Return [x, y] of the center of cell containing provided text 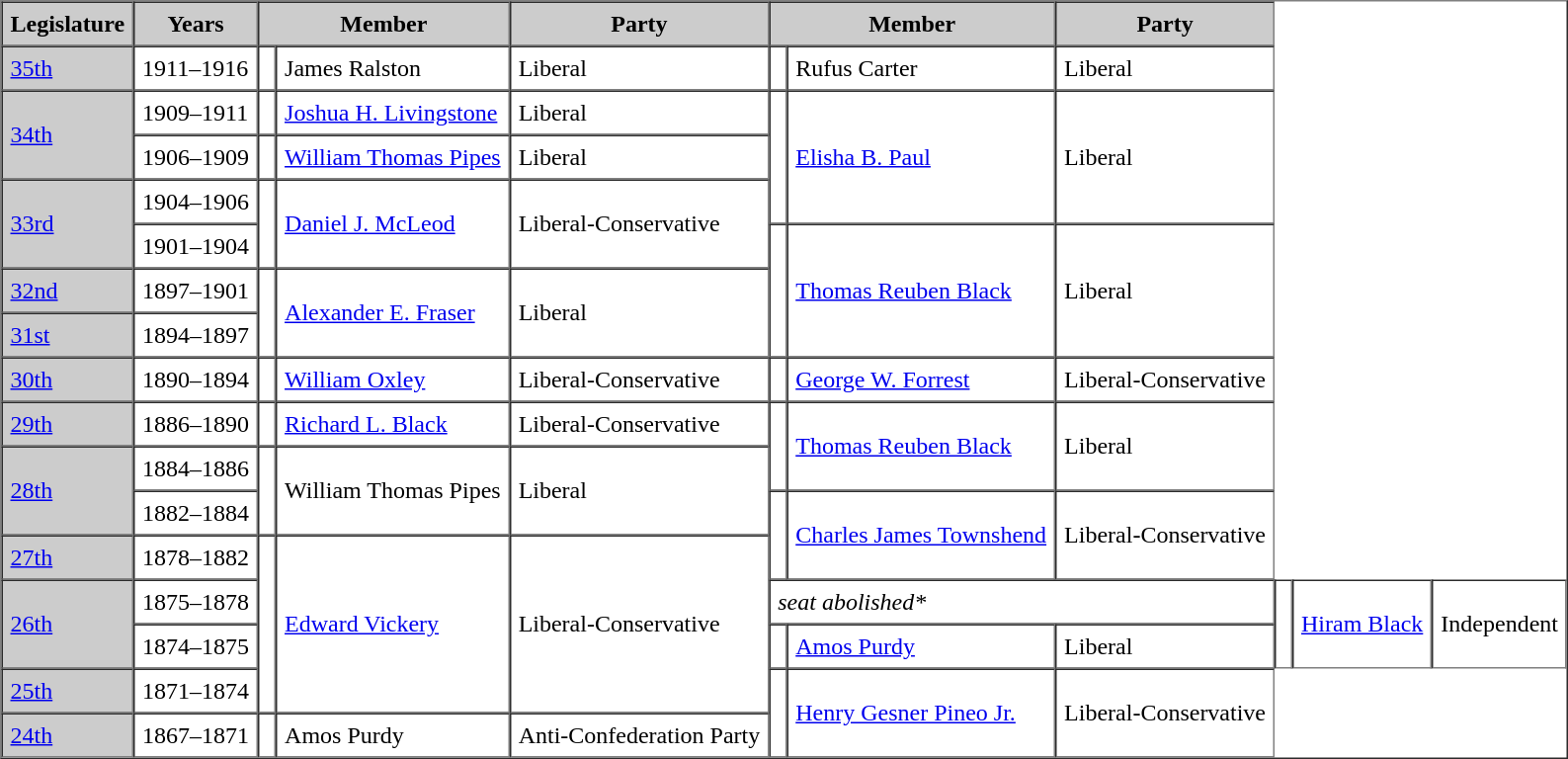
Alexander E. Fraser [393, 313]
1906–1909 [196, 156]
24th [68, 735]
seat abolished* [1022, 601]
29th [68, 423]
1897–1901 [196, 291]
Daniel J. McLeod [393, 224]
1884–1886 [196, 468]
James Ralston [393, 67]
1890–1894 [196, 379]
Legislature [68, 24]
27th [68, 557]
1904–1906 [196, 202]
1901–1904 [196, 245]
32nd [68, 291]
1875–1878 [196, 601]
1867–1871 [196, 735]
25th [68, 690]
1878–1882 [196, 557]
Rufus Carter [921, 67]
Edward Vickery [393, 625]
Years [196, 24]
33rd [68, 224]
28th [68, 491]
1886–1890 [196, 423]
Henry Gesner Pineo Jr. [921, 713]
Joshua H. Livingstone [393, 113]
George W. Forrest [921, 379]
1911–1916 [196, 67]
26th [68, 624]
Independent [1500, 624]
Elisha B. Paul [921, 158]
31st [68, 334]
Hiram Black [1362, 624]
1909–1911 [196, 113]
30th [68, 379]
35th [68, 67]
1871–1874 [196, 690]
Charles James Townshend [921, 535]
34th [68, 135]
1882–1884 [196, 512]
Anti-Confederation Party [640, 735]
Richard L. Black [393, 423]
William Oxley [393, 379]
1874–1875 [196, 646]
1894–1897 [196, 334]
